Return the [x, y] coordinate for the center point of the cell that contains the specified text.  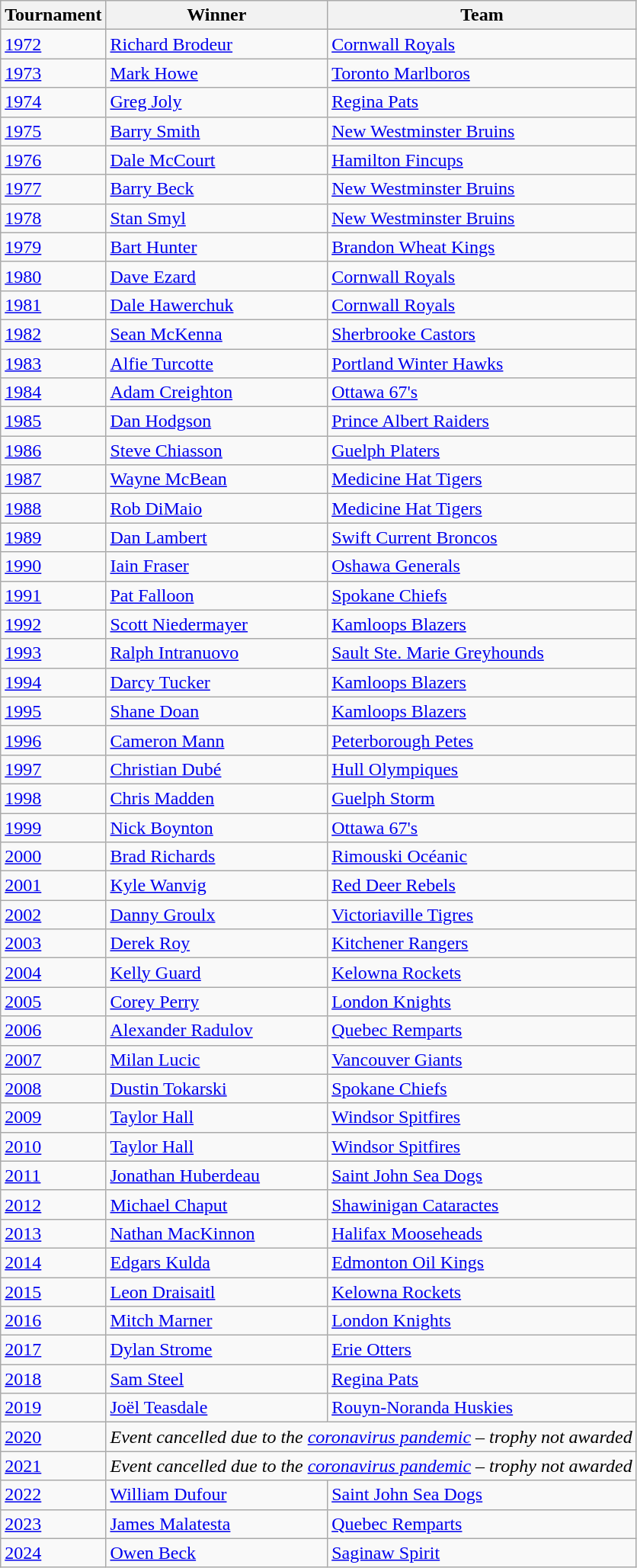
1993 [53, 653]
Brandon Wheat Kings [482, 247]
1988 [53, 508]
2023 [53, 1524]
2010 [53, 1146]
1989 [53, 537]
Darcy Tucker [216, 682]
2020 [53, 1437]
1973 [53, 73]
Leon Draisaitl [216, 1292]
1999 [53, 827]
2017 [53, 1350]
Edmonton Oil Kings [482, 1262]
Cameron Mann [216, 740]
Dan Lambert [216, 537]
2016 [53, 1321]
1998 [53, 798]
Christian Dubé [216, 769]
Jonathan Huberdeau [216, 1175]
Guelph Platers [482, 451]
2007 [53, 1060]
Steve Chiasson [216, 451]
1978 [53, 218]
Michael Chaput [216, 1204]
Dave Ezard [216, 276]
Oshawa Generals [482, 566]
1992 [53, 624]
2001 [53, 886]
Barry Smith [216, 131]
1974 [53, 102]
1990 [53, 566]
Ralph Intranuovo [216, 653]
Portland Winter Hawks [482, 364]
1979 [53, 247]
1985 [53, 422]
Toronto Marlboros [482, 73]
Hull Olympiques [482, 769]
2008 [53, 1089]
1983 [53, 364]
2018 [53, 1379]
1995 [53, 711]
Alexander Radulov [216, 1031]
Rimouski Océanic [482, 857]
1987 [53, 479]
Shane Doan [216, 711]
Dale Hawerchuk [216, 305]
Alfie Turcotte [216, 364]
Danny Groulx [216, 915]
Wayne McBean [216, 479]
2012 [53, 1204]
2021 [53, 1466]
Rouyn-Noranda Huskies [482, 1408]
Saginaw Spirit [482, 1553]
2005 [53, 1002]
2013 [53, 1233]
2006 [53, 1031]
Erie Otters [482, 1350]
Mitch Marner [216, 1321]
Winner [216, 15]
1976 [53, 160]
Barry Beck [216, 189]
2015 [53, 1292]
2019 [53, 1408]
Stan Smyl [216, 218]
1986 [53, 451]
Iain Fraser [216, 566]
Sean McKenna [216, 334]
Tournament [53, 15]
2009 [53, 1117]
Milan Lucic [216, 1060]
Halifax Mooseheads [482, 1233]
Team [482, 15]
Mark Howe [216, 73]
1982 [53, 334]
Sam Steel [216, 1379]
Vancouver Giants [482, 1060]
Peterborough Petes [482, 740]
Corey Perry [216, 1002]
Dan Hodgson [216, 422]
Dustin Tokarski [216, 1089]
1996 [53, 740]
2014 [53, 1262]
Scott Niedermayer [216, 624]
Shawinigan Cataractes [482, 1204]
2002 [53, 915]
Hamilton Fincups [482, 160]
Rob DiMaio [216, 508]
1997 [53, 769]
Kyle Wanvig [216, 886]
2011 [53, 1175]
Bart Hunter [216, 247]
Richard Brodeur [216, 44]
James Malatesta [216, 1524]
Kitchener Rangers [482, 944]
Kelly Guard [216, 973]
Derek Roy [216, 944]
Chris Madden [216, 798]
Edgars Kulda [216, 1262]
1994 [53, 682]
Prince Albert Raiders [482, 422]
2004 [53, 973]
Swift Current Broncos [482, 537]
2000 [53, 857]
Nathan MacKinnon [216, 1233]
2022 [53, 1495]
1980 [53, 276]
Joël Teasdale [216, 1408]
William Dufour [216, 1495]
Red Deer Rebels [482, 886]
Owen Beck [216, 1553]
Sault Ste. Marie Greyhounds [482, 653]
Sherbrooke Castors [482, 334]
1972 [53, 44]
Dale McCourt [216, 160]
1981 [53, 305]
2024 [53, 1553]
1977 [53, 189]
Greg Joly [216, 102]
Dylan Strome [216, 1350]
2003 [53, 944]
1975 [53, 131]
Adam Creighton [216, 393]
Guelph Storm [482, 798]
Nick Boynton [216, 827]
Pat Falloon [216, 595]
Victoriaville Tigres [482, 915]
Brad Richards [216, 857]
1984 [53, 393]
1991 [53, 595]
